Pinpoint the cell where the given text exists, returning its [x, y] midpoint coordinate. 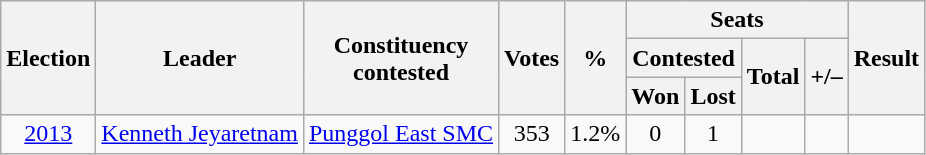
+/– [826, 77]
1 [713, 134]
Lost [713, 96]
Total [773, 77]
Kenneth Jeyaretnam [200, 134]
Votes [532, 58]
Seats [737, 20]
1.2% [596, 134]
Result [886, 58]
Punggol East SMC [400, 134]
2013 [48, 134]
Leader [200, 58]
0 [656, 134]
353 [532, 134]
Won [656, 96]
Election [48, 58]
Contested [684, 58]
Constituencycontested [400, 58]
% [596, 58]
